Identify which cell holds the provided text, then report its [X, Y] central coordinate. 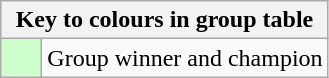
Group winner and champion [185, 58]
Key to colours in group table [164, 20]
